Extract the (x, y) coordinate from the center of the cell holding the provided text.  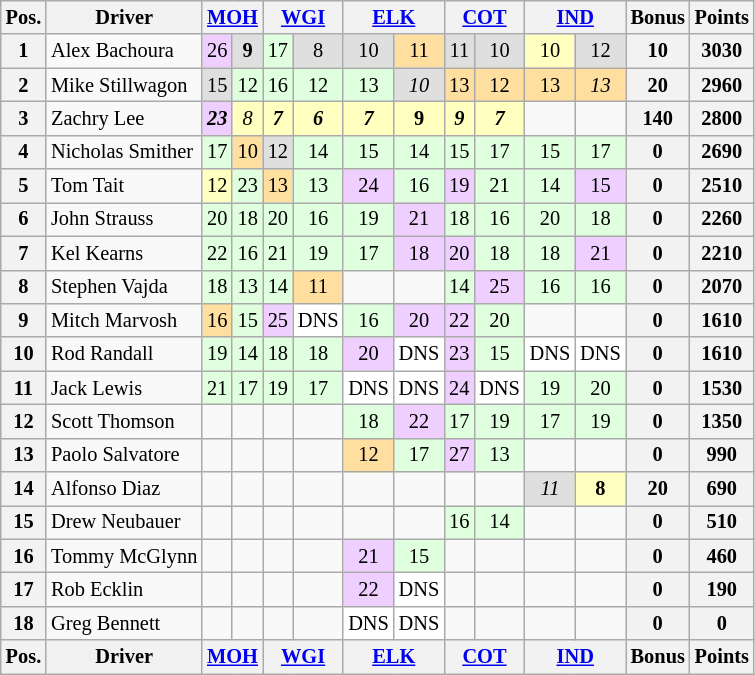
140 (658, 118)
2 (24, 85)
Mitch Marvosh (124, 320)
Drew Neubauer (124, 522)
Tom Tait (124, 186)
2690 (722, 152)
John Strauss (124, 219)
Rod Randall (124, 354)
2800 (722, 118)
Paolo Salvatore (124, 455)
Tommy McGlynn (124, 556)
Rob Ecklin (124, 589)
3030 (722, 51)
27 (459, 455)
190 (722, 589)
1530 (722, 388)
2510 (722, 186)
Mike Stillwagon (124, 85)
4 (24, 152)
2210 (722, 253)
2960 (722, 85)
Zachry Lee (124, 118)
510 (722, 522)
Kel Kearns (124, 253)
5 (24, 186)
460 (722, 556)
Jack Lewis (124, 388)
Alfonso Diaz (124, 489)
690 (722, 489)
Alex Bachoura (124, 51)
Scott Thomson (124, 421)
Stephen Vajda (124, 287)
990 (722, 455)
2070 (722, 287)
Nicholas Smither (124, 152)
1 (24, 51)
1350 (722, 421)
Greg Bennett (124, 623)
2260 (722, 219)
26 (217, 51)
3 (24, 118)
